Locate the cell with the specified text and output its [x, y] center coordinate. 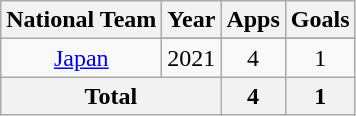
National Team [82, 20]
2021 [192, 58]
Apps [253, 20]
Total [111, 96]
Year [192, 20]
Goals [320, 20]
Japan [82, 58]
